Identify which cell holds the provided text, then report its [X, Y] central coordinate. 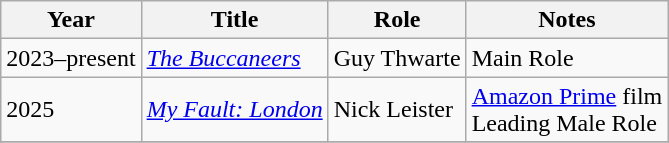
Guy Thwarte [397, 58]
Notes [567, 20]
Nick Leister [397, 110]
2025 [71, 110]
Amazon Prime filmLeading Male Role [567, 110]
The Buccaneers [234, 58]
Title [234, 20]
My Fault: London [234, 110]
Year [71, 20]
Role [397, 20]
2023–present [71, 58]
Main Role [567, 58]
